Provide the (x, y) coordinate of the cell's center where the given text is located.  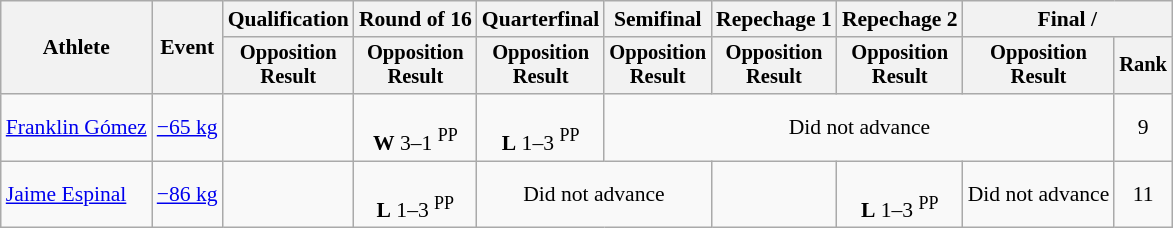
Franklin Gómez (76, 128)
Repechage 1 (774, 19)
Semifinal (658, 19)
Quarterfinal (541, 19)
Repechage 2 (900, 19)
Athlete (76, 48)
Qualification (288, 19)
Event (188, 48)
9 (1143, 128)
11 (1143, 194)
W 3–1 PP (416, 128)
Rank (1143, 66)
−86 kg (188, 194)
Jaime Espinal (76, 194)
Final / (1068, 19)
Round of 16 (416, 19)
−65 kg (188, 128)
